Detect which cell encompasses the target text, then output its (x, y) center coordinate. 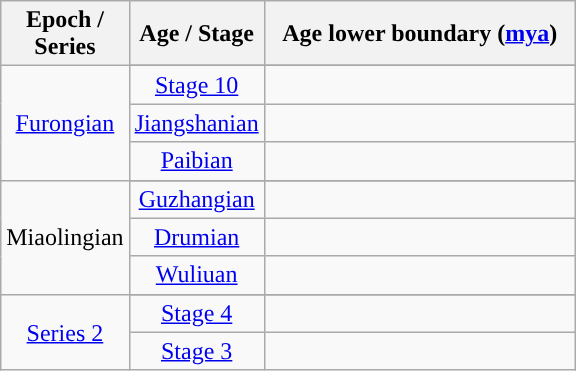
Miaolingian (65, 237)
Series 2 (65, 332)
Age / Stage (196, 34)
Stage 3 (196, 351)
Jiangshanian (196, 123)
Stage 4 (196, 313)
Age lower boundary (mya) (420, 34)
Furongian (65, 123)
Wuliuan (196, 275)
Epoch / Series (65, 34)
Stage 10 (196, 85)
Paibian (196, 161)
Guzhangian (196, 199)
Drumian (196, 237)
